Find where the given text appears and provide that cell's center as [X, Y] coordinate. 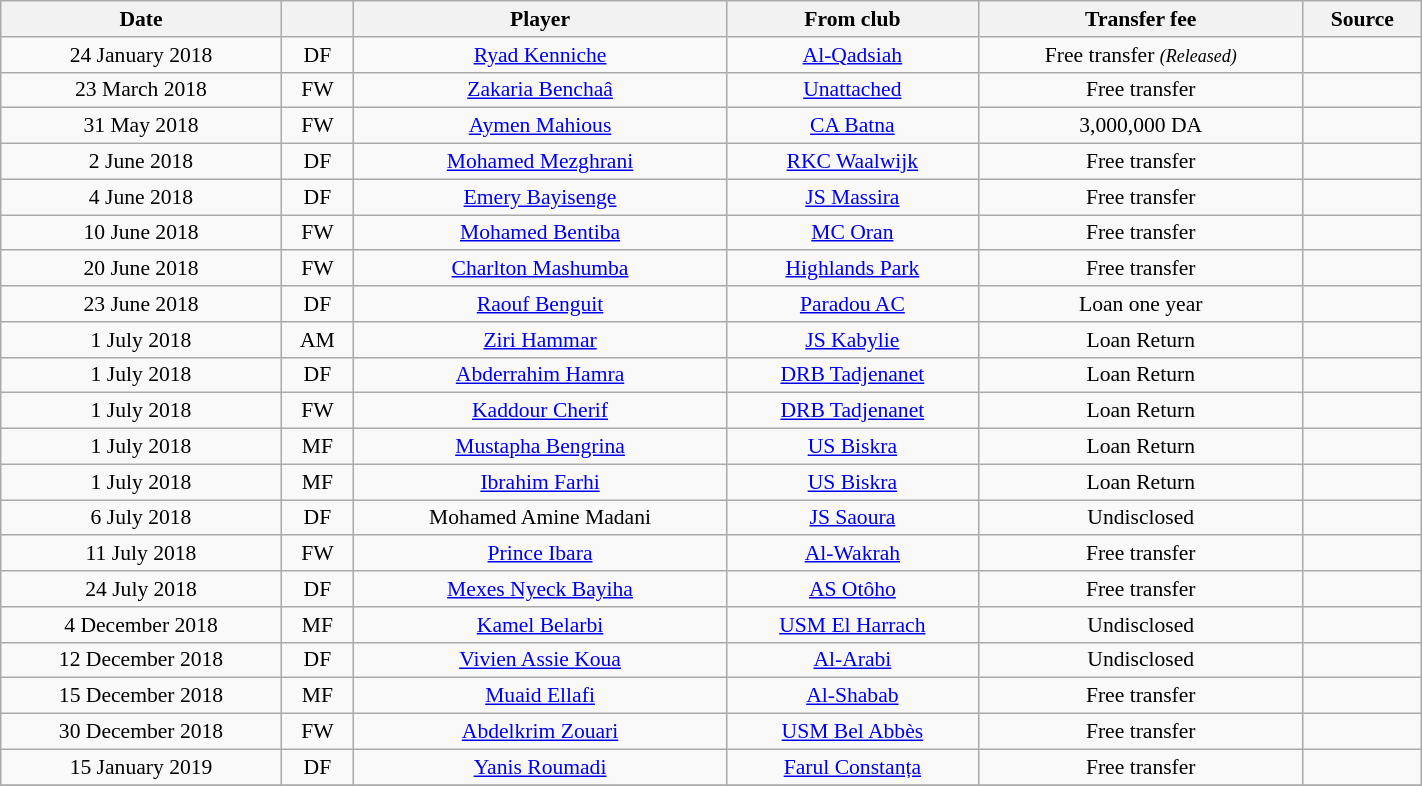
20 June 2018 [141, 269]
Charlton Mashumba [540, 269]
4 June 2018 [141, 197]
JS Kabylie [853, 340]
Mustapha Bengrina [540, 447]
Al-Qadsiah [853, 55]
Player [540, 19]
Aymen Mahious [540, 126]
Abderrahim Hamra [540, 375]
Raouf Benguit [540, 304]
23 June 2018 [141, 304]
Free transfer (Released) [1140, 55]
USM Bel Abbès [853, 732]
Loan one year [1140, 304]
6 July 2018 [141, 518]
Al-Shabab [853, 696]
15 January 2019 [141, 767]
CA Batna [853, 126]
Kamel Belarbi [540, 625]
JS Saoura [853, 518]
Prince Ibara [540, 554]
Transfer fee [1140, 19]
Mohamed Bentiba [540, 233]
Emery Bayisenge [540, 197]
Al-Wakrah [853, 554]
Ibrahim Farhi [540, 482]
JS Massira [853, 197]
Source [1362, 19]
AM [317, 340]
23 March 2018 [141, 90]
Abdelkrim Zouari [540, 732]
11 July 2018 [141, 554]
Farul Constanța [853, 767]
Muaid Ellafi [540, 696]
10 June 2018 [141, 233]
Kaddour Cherif [540, 411]
Zakaria Benchaâ [540, 90]
Date [141, 19]
MC Oran [853, 233]
Mexes Nyeck Bayiha [540, 589]
Vivien Assie Koua [540, 660]
RKC Waalwijk [853, 162]
2 June 2018 [141, 162]
Mohamed Mezghrani [540, 162]
3,000,000 DA [1140, 126]
24 July 2018 [141, 589]
4 December 2018 [141, 625]
24 January 2018 [141, 55]
Unattached [853, 90]
Ziri Hammar [540, 340]
31 May 2018 [141, 126]
Mohamed Amine Madani [540, 518]
15 December 2018 [141, 696]
Ryad Kenniche [540, 55]
Yanis Roumadi [540, 767]
Al-Arabi [853, 660]
Paradou AC [853, 304]
USM El Harrach [853, 625]
AS Otôho [853, 589]
30 December 2018 [141, 732]
From club [853, 19]
Highlands Park [853, 269]
12 December 2018 [141, 660]
